From the cell containing the given text, extract its center point as [x, y] coordinate. 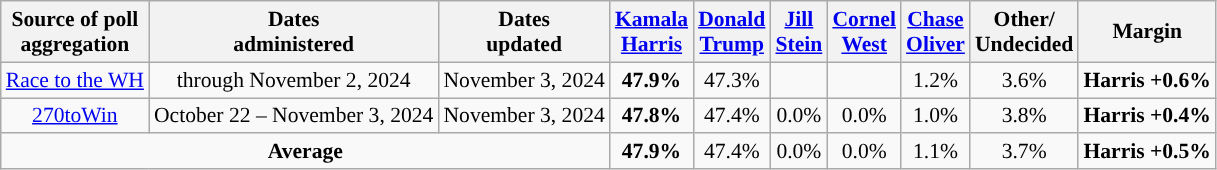
1.2% [936, 80]
ChaseOliver [936, 32]
Harris +0.6% [1147, 80]
47.3% [732, 80]
47.8% [652, 116]
1.1% [936, 152]
3.6% [1024, 80]
1.0% [936, 116]
Kamala Harris [652, 32]
October 22 – November 3, 2024 [294, 116]
through November 2, 2024 [294, 80]
Margin [1147, 32]
Harris +0.5% [1147, 152]
Datesupdated [524, 32]
JillStein [798, 32]
Average [306, 152]
270toWin [75, 116]
3.7% [1024, 152]
Race to the WH [75, 80]
CornelWest [864, 32]
Harris +0.4% [1147, 116]
Source of pollaggregation [75, 32]
Other/Undecided [1024, 32]
DonaldTrump [732, 32]
3.8% [1024, 116]
Datesadministered [294, 32]
